Provide the (X, Y) coordinate of the cell's center where the given text is located.  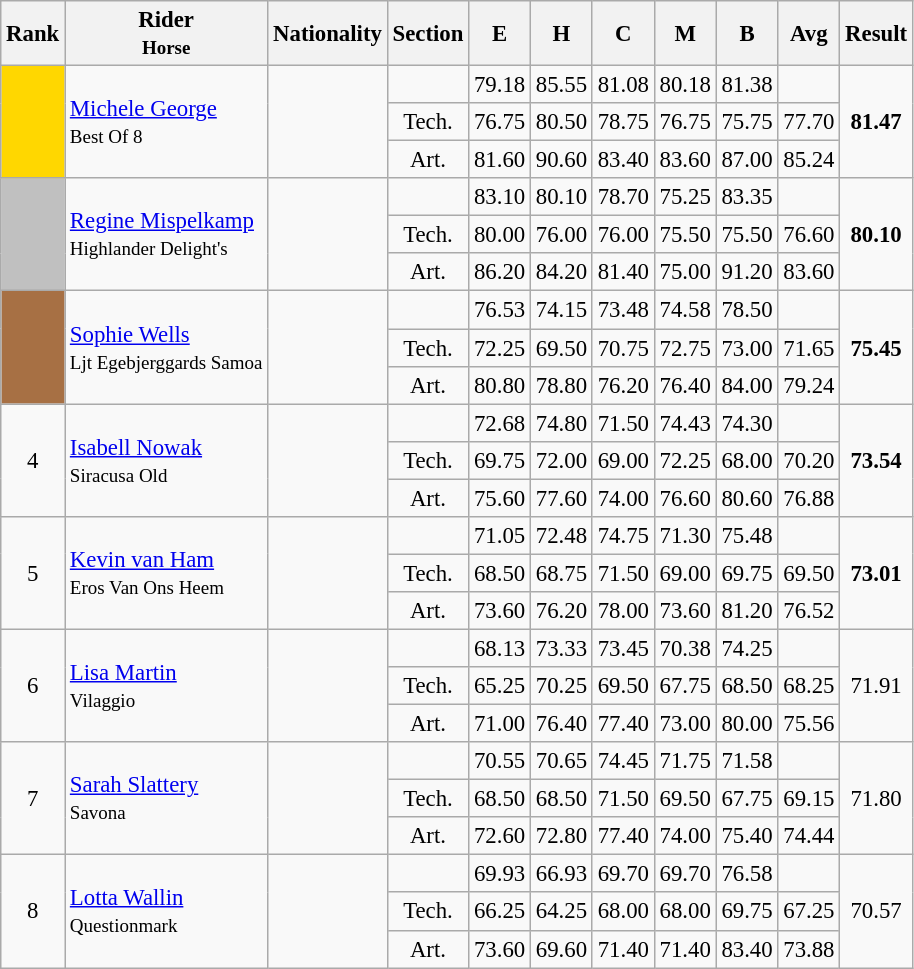
70.55 (500, 761)
74.44 (809, 836)
69.93 (500, 874)
Michele George Best Of 8 (166, 122)
75.48 (747, 536)
79.18 (500, 85)
66.93 (562, 874)
74.25 (747, 648)
70.57 (876, 912)
78.80 (562, 385)
71.65 (809, 348)
73.45 (623, 648)
84.00 (747, 385)
Kevin van Ham Eros Van Ons Heem (166, 574)
80.80 (500, 385)
H (562, 34)
M (685, 34)
65.25 (500, 686)
80.60 (747, 498)
77.60 (562, 498)
71.58 (747, 761)
73.88 (809, 949)
76.52 (809, 611)
74.45 (623, 761)
Sophie Wells Ljt Egebjerggards Samoa (166, 348)
73.54 (876, 460)
70.20 (809, 460)
74.75 (623, 536)
78.00 (623, 611)
81.47 (876, 122)
74.30 (747, 423)
74.80 (562, 423)
75.75 (747, 122)
78.50 (747, 310)
76.58 (747, 874)
70.75 (623, 348)
75.40 (747, 836)
68.75 (562, 573)
90.60 (562, 160)
Sarah Slattery Savona (166, 798)
76.53 (500, 310)
85.24 (809, 160)
Rank (33, 34)
B (747, 34)
70.25 (562, 686)
72.60 (500, 836)
66.25 (500, 912)
RiderHorse (166, 34)
71.80 (876, 798)
71.00 (500, 724)
83.10 (500, 197)
84.20 (562, 273)
87.00 (747, 160)
91.20 (747, 273)
80.18 (685, 85)
81.40 (623, 273)
78.75 (623, 122)
C (623, 34)
75.00 (685, 273)
69.60 (562, 949)
72.68 (500, 423)
Avg (809, 34)
68.13 (500, 648)
Nationality (328, 34)
71.75 (685, 761)
Isabell Nowak Siracusa Old (166, 460)
81.60 (500, 160)
72.80 (562, 836)
73.01 (876, 574)
80.50 (562, 122)
76.88 (809, 498)
Result (876, 34)
83.35 (747, 197)
70.65 (562, 761)
75.25 (685, 197)
77.70 (809, 122)
68.25 (809, 686)
75.45 (876, 348)
75.56 (809, 724)
7 (33, 798)
Lotta Wallin Questionmark (166, 912)
Regine Mispelkamp Highlander Delight's (166, 234)
73.48 (623, 310)
Lisa Martin Vilaggio (166, 686)
85.55 (562, 85)
4 (33, 460)
71.05 (500, 536)
70.38 (685, 648)
8 (33, 912)
69.15 (809, 799)
86.20 (500, 273)
E (500, 34)
81.08 (623, 85)
79.24 (809, 385)
75.60 (500, 498)
78.70 (623, 197)
Section (428, 34)
74.15 (562, 310)
81.20 (747, 611)
71.91 (876, 686)
64.25 (562, 912)
72.75 (685, 348)
74.58 (685, 310)
5 (33, 574)
72.48 (562, 536)
6 (33, 686)
71.30 (685, 536)
73.33 (562, 648)
72.00 (562, 460)
67.25 (809, 912)
81.38 (747, 85)
74.43 (685, 423)
